Output the (x, y) coordinate of the center of the cell containing the given text.  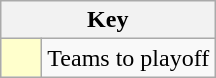
Teams to playoff (128, 58)
Key (108, 20)
